Scan for the cell matching the given text and deliver its (x, y) coordinate at center. 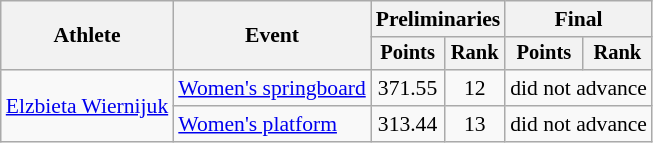
Women's platform (272, 124)
Elzbieta Wiernijuk (87, 106)
13 (474, 124)
Final (578, 19)
313.44 (408, 124)
Women's springboard (272, 88)
Event (272, 36)
371.55 (408, 88)
12 (474, 88)
Athlete (87, 36)
Preliminaries (438, 19)
